Search for the cell housing the specified text and yield its [x, y] center coordinate. 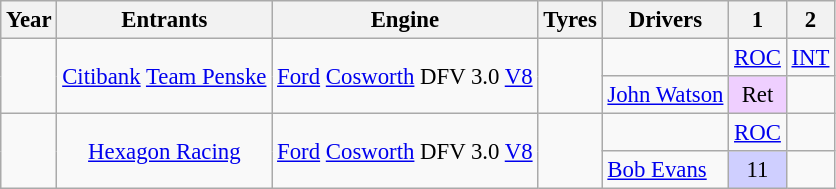
11 [758, 170]
Bob Evans [666, 170]
INT [810, 58]
2 [810, 20]
John Watson [666, 95]
Engine [405, 20]
Tyres [570, 20]
Hexagon Racing [164, 152]
Ret [758, 95]
1 [758, 20]
Year [29, 20]
Drivers [666, 20]
Entrants [164, 20]
Citibank Team Penske [164, 76]
